Return [X, Y] of the center of cell containing provided text 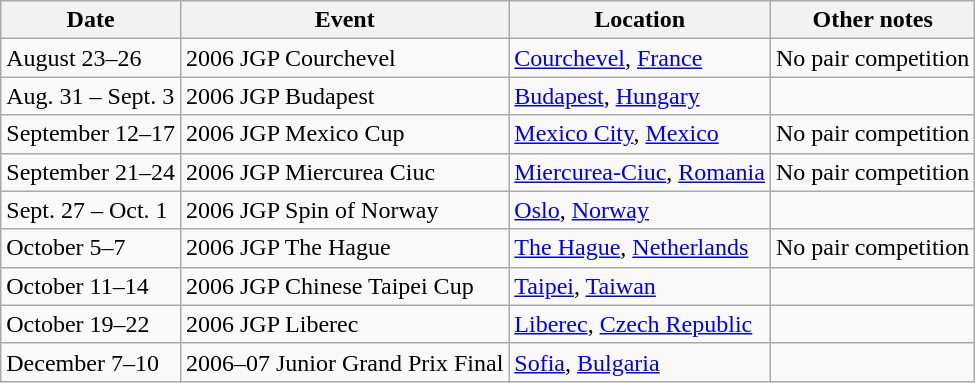
2006 JGP Miercurea Ciuc [344, 172]
2006 JGP Liberec [344, 324]
Liberec, Czech Republic [640, 324]
Mexico City, Mexico [640, 134]
Location [640, 20]
October 11–14 [91, 286]
2006 JGP Chinese Taipei Cup [344, 286]
Sofia, Bulgaria [640, 362]
2006 JGP Spin of Norway [344, 210]
2006 JGP Courchevel [344, 58]
Sept. 27 – Oct. 1 [91, 210]
Budapest, Hungary [640, 96]
October 19–22 [91, 324]
Miercurea-Ciuc, Romania [640, 172]
2006 JGP The Hague [344, 248]
Courchevel, France [640, 58]
2006–07 Junior Grand Prix Final [344, 362]
October 5–7 [91, 248]
Aug. 31 – Sept. 3 [91, 96]
2006 JGP Budapest [344, 96]
December 7–10 [91, 362]
Oslo, Norway [640, 210]
August 23–26 [91, 58]
The Hague, Netherlands [640, 248]
Date [91, 20]
September 21–24 [91, 172]
Other notes [872, 20]
Taipei, Taiwan [640, 286]
Event [344, 20]
September 12–17 [91, 134]
2006 JGP Mexico Cup [344, 134]
